Provide the [X, Y] coordinate of the cell's center where the given text is located.  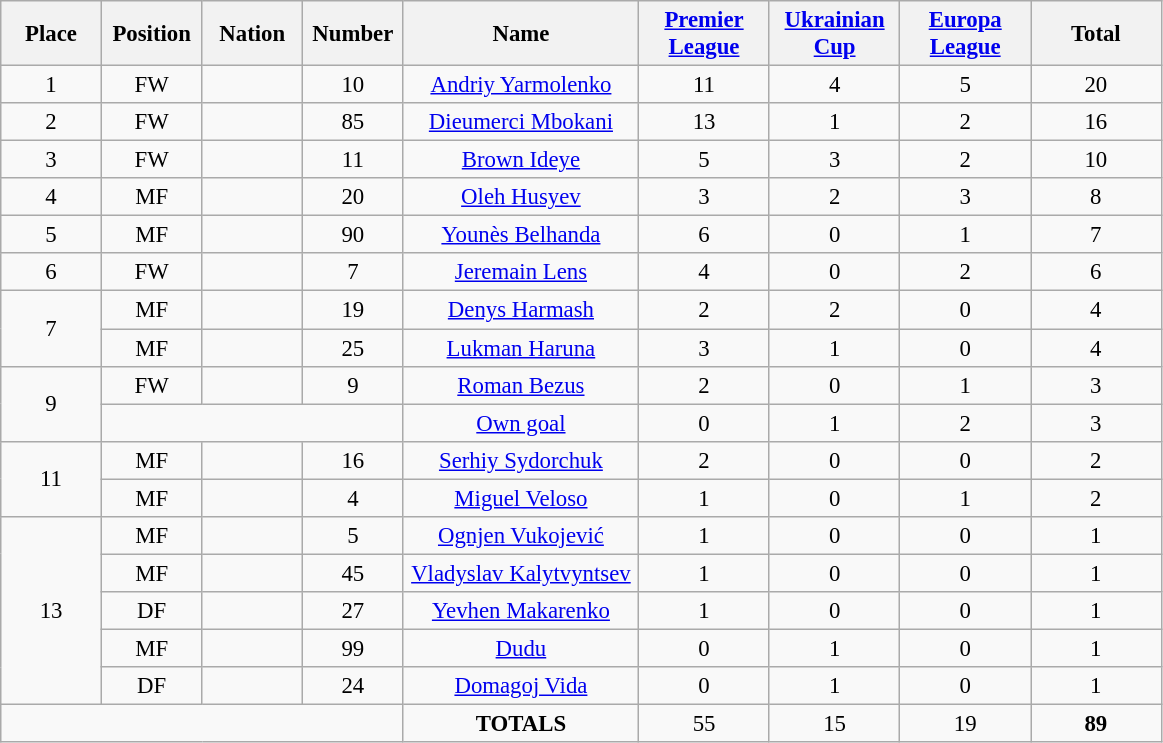
85 [354, 122]
Brown Ideye [521, 160]
45 [354, 573]
Roman Bezus [521, 385]
Premier League [704, 34]
90 [354, 235]
89 [1096, 724]
Denys Harmash [521, 310]
Position [152, 34]
Total [1096, 34]
Name [521, 34]
Younès Belhanda [521, 235]
Own goal [521, 423]
Jeremain Lens [521, 273]
Ukrainian Cup [834, 34]
Serhiy Sydorchuk [521, 460]
15 [834, 724]
Lukman Haruna [521, 348]
24 [354, 686]
Vladyslav Kalytvyntsev [521, 573]
Dieumerci Mbokani [521, 122]
Number [354, 34]
Yevhen Makarenko [521, 611]
Place [52, 34]
99 [354, 648]
Dudu [521, 648]
Europa League [966, 34]
TOTALS [521, 724]
Miguel Veloso [521, 498]
Domagoj Vida [521, 686]
Andriy Yarmolenko [521, 85]
25 [354, 348]
8 [1096, 197]
Oleh Husyev [521, 197]
55 [704, 724]
27 [354, 611]
Ognjen Vukojević [521, 536]
Nation [252, 34]
